Identify which cell holds the provided text, then report its (X, Y) central coordinate. 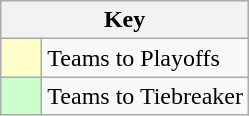
Teams to Playoffs (146, 58)
Teams to Tiebreaker (146, 96)
Key (125, 20)
